For the text-containing cell, return its midpoint in (x, y) coordinate format. 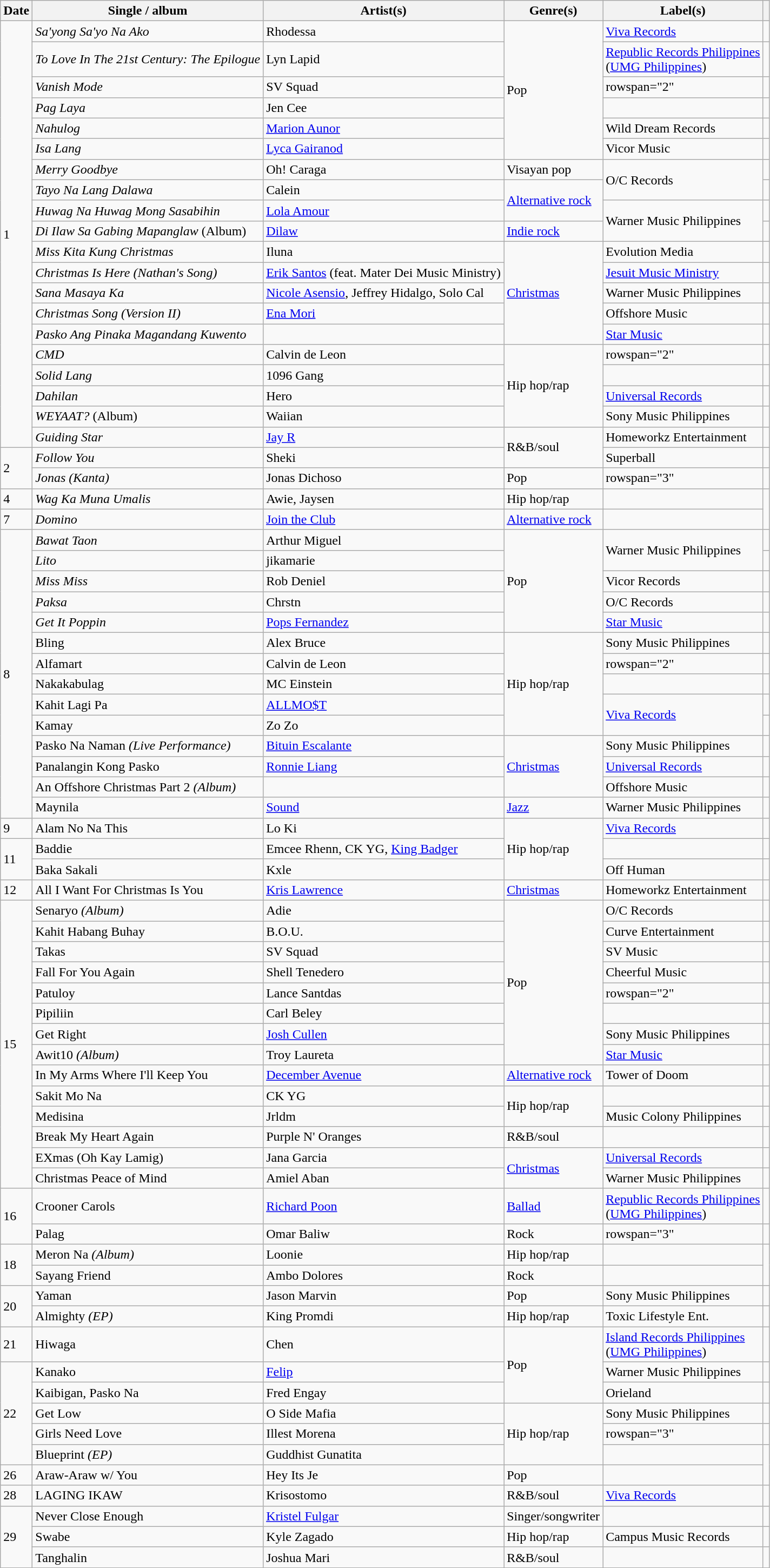
Ballad (554, 1206)
Adie (384, 910)
Waiian (384, 416)
Crooner Carols (148, 1206)
Pops Fernandez (384, 623)
Jrldm (384, 1116)
16 (16, 1216)
Ambo Dolores (384, 1275)
Lo Ki (384, 828)
Hiwaga (148, 1345)
Takas (148, 952)
Chen (384, 1345)
Nakakabulag (148, 684)
Jazz (554, 808)
Hero (384, 396)
MC Einstein (384, 684)
Kanako (148, 1372)
Sakit Mo Na (148, 1096)
Jason Marvin (384, 1296)
Nicole Asensio, Jeffrey Hidalgo, Solo Cal (384, 293)
Amiel Aban (384, 1178)
LAGING IKAW (148, 1496)
Jonas Dichoso (384, 478)
Get Right (148, 1034)
All I Want For Christmas Is You (148, 890)
Island Records Philippines(UMG Philippines) (683, 1345)
20 (16, 1306)
Artist(s) (384, 11)
Christmas Song (Version II) (148, 314)
Hey Its Je (384, 1475)
Pasko Na Naman (Live Performance) (148, 746)
Meron Na (Album) (148, 1254)
Music Colony Philippines (683, 1116)
Rhodessa (384, 31)
Shell Tenedero (384, 972)
Bling (148, 643)
Get It Poppin (148, 623)
To Love In The 21st Century: The Epilogue (148, 59)
Fall For You Again (148, 972)
Curve Entertainment (683, 931)
Pasko Ang Pinaka Magandang Kuwento (148, 334)
Calein (384, 190)
Yaman (148, 1296)
Krisostomo (384, 1496)
Baddie (148, 849)
Campus Music Records (683, 1537)
CK YG (384, 1096)
Never Close Enough (148, 1516)
Sheki (384, 458)
Indie rock (554, 231)
Baka Sakali (148, 869)
Araw-Araw w/ You (148, 1475)
1 (16, 234)
Troy Laureta (384, 1055)
Break My Heart Again (148, 1137)
CMD (148, 355)
Lance Santdas (384, 993)
Miss Kita Kung Christmas (148, 252)
Ronnie Liang (384, 766)
Kahit Habang Buhay (148, 931)
Ena Mori (384, 314)
Alfamart (148, 664)
22 (16, 1413)
Huwag Na Huwag Mong Sasabihin (148, 210)
Kahit Lagi Pa (148, 705)
Panalangin Kong Pasko (148, 766)
Wild Dream Records (683, 128)
Miss Miss (148, 581)
Alam No Na This (148, 828)
18 (16, 1265)
Evolution Media (683, 252)
1096 Gang (384, 375)
Fred Engay (384, 1393)
Guiding Star (148, 437)
Join the Club (384, 519)
Loonie (384, 1254)
Christmas Is Here (Nathan's Song) (148, 272)
Awie, Jaysen (384, 499)
EXmas (Oh Kay Lamig) (148, 1157)
Senaryo (Album) (148, 910)
Marion Aunor (384, 128)
Lola Amour (384, 210)
Emcee Rhenn, CK YG, King Badger (384, 849)
Kris Lawrence (384, 890)
7 (16, 519)
Vanish Mode (148, 87)
Wag Ka Muna Umalis (148, 499)
Singer/songwriter (554, 1516)
Swabe (148, 1537)
Orieland (683, 1393)
Patuloy (148, 993)
Tower of Doom (683, 1075)
Sayang Friend (148, 1275)
Tanghalin (148, 1557)
Single / album (148, 11)
Girls Need Love (148, 1434)
Arthur Miguel (384, 540)
Tayo Na Lang Dalawa (148, 190)
Illest Morena (384, 1434)
Off Human (683, 869)
Superball (683, 458)
11 (16, 859)
Christmas Peace of Mind (148, 1178)
Erik Santos (feat. Mater Dei Music Ministry) (384, 272)
Jana Garcia (384, 1157)
Paksa (148, 602)
Kyle Zagado (384, 1537)
Label(s) (683, 11)
Cheerful Music (683, 972)
Felip (384, 1372)
Vicor Records (683, 581)
Get Low (148, 1413)
jikamarie (384, 560)
Sana Masaya Ka (148, 293)
B.O.U. (384, 931)
9 (16, 828)
Kamay (148, 725)
Almighty (EP) (148, 1316)
Alex Bruce (384, 643)
Genre(s) (554, 11)
Maynila (148, 808)
Rob Deniel (384, 581)
An Offshore Christmas Part 2 (Album) (148, 787)
Bawat Taon (148, 540)
December Avenue (384, 1075)
Dahilan (148, 396)
12 (16, 890)
Zo Zo (384, 725)
Domino (148, 519)
8 (16, 674)
Kxle (384, 869)
Isa Lang (148, 149)
Pag Laya (148, 108)
Sound (384, 808)
Jay R (384, 437)
In My Arms Where I'll Keep You (148, 1075)
Purple N' Oranges (384, 1137)
ALLMO$T (384, 705)
Toxic Lifestyle Ent. (683, 1316)
Omar Baliw (384, 1234)
SV Music (683, 952)
15 (16, 1044)
Oh! Caraga (384, 169)
King Promdi (384, 1316)
Lyn Lapid (384, 59)
Medisina (148, 1116)
Sa'yong Sa'yo Na Ako (148, 31)
Josh Cullen (384, 1034)
Richard Poon (384, 1206)
Follow You (148, 458)
Carl Beley (384, 1014)
29 (16, 1537)
WEYAAT? (Album) (148, 416)
21 (16, 1345)
Iluna (384, 252)
Bituin Escalante (384, 746)
Visayan pop (554, 169)
Kristel Fulgar (384, 1516)
Date (16, 11)
Lyca Gairanod (384, 149)
Jen Cee (384, 108)
Pipiliin (148, 1014)
Vicor Music (683, 149)
Lito (148, 560)
2 (16, 468)
26 (16, 1475)
Nahulog (148, 128)
Solid Lang (148, 375)
28 (16, 1496)
Kaibigan, Pasko Na (148, 1393)
4 (16, 499)
Jonas (Kanta) (148, 478)
Joshua Mari (384, 1557)
Awit10 (Album) (148, 1055)
Guddhist Gunatita (384, 1454)
Palag (148, 1234)
O Side Mafia (384, 1413)
Dilaw (384, 231)
Merry Goodbye (148, 169)
Jesuit Music Ministry (683, 272)
Blueprint (EP) (148, 1454)
Chrstn (384, 602)
Di Ilaw Sa Gabing Mapanglaw (Album) (148, 231)
